Detect which cell encompasses the target text, then output its (x, y) center coordinate. 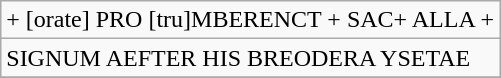
+ [orate] PRO [tru]MBERENCT + SAC+ ALLA + (250, 20)
SIGNUM AEFTER HIS BREODERA YSETAE (250, 58)
